Detect which cell encompasses the target text, then output its [X, Y] center coordinate. 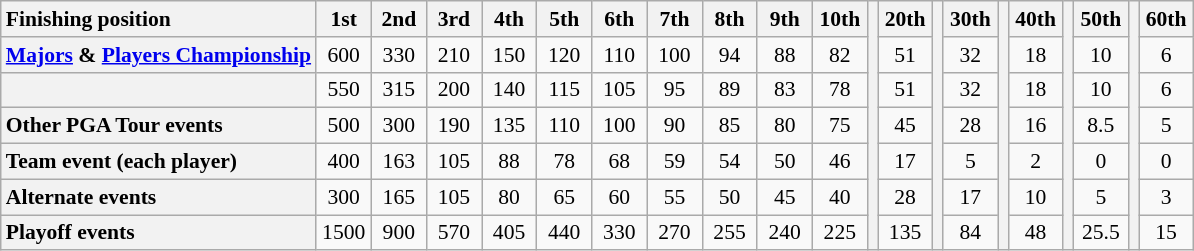
Playoff events [158, 233]
3rd [454, 19]
50th [1100, 19]
Alternate events [158, 197]
20th [906, 19]
140 [510, 90]
150 [510, 55]
83 [784, 90]
68 [620, 162]
8.5 [1100, 126]
30th [970, 19]
54 [730, 162]
60 [620, 197]
16 [1036, 126]
240 [784, 233]
225 [840, 233]
55 [674, 197]
210 [454, 55]
163 [398, 162]
900 [398, 233]
Team event (each player) [158, 162]
25.5 [1100, 233]
1st [344, 19]
3 [1166, 197]
95 [674, 90]
2nd [398, 19]
10th [840, 19]
8th [730, 19]
5th [564, 19]
48 [1036, 233]
115 [564, 90]
85 [730, 126]
165 [398, 197]
2 [1036, 162]
570 [454, 233]
1500 [344, 233]
270 [674, 233]
59 [674, 162]
120 [564, 55]
75 [840, 126]
89 [730, 90]
90 [674, 126]
40 [840, 197]
Finishing position [158, 19]
400 [344, 162]
315 [398, 90]
500 [344, 126]
40th [1036, 19]
15 [1166, 233]
440 [564, 233]
550 [344, 90]
46 [840, 162]
60th [1166, 19]
Other PGA Tour events [158, 126]
94 [730, 55]
6th [620, 19]
190 [454, 126]
405 [510, 233]
82 [840, 55]
84 [970, 233]
600 [344, 55]
255 [730, 233]
200 [454, 90]
4th [510, 19]
Majors & Players Championship [158, 55]
9th [784, 19]
65 [564, 197]
7th [674, 19]
